Capture the cell that displays the provided text and extract its (X, Y) central coordinate. 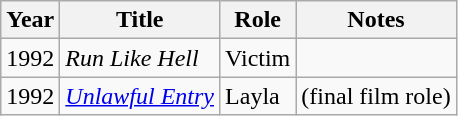
Notes (376, 20)
Title (140, 20)
(final film role) (376, 96)
Year (30, 20)
Victim (258, 58)
Role (258, 20)
Layla (258, 96)
Run Like Hell (140, 58)
Unlawful Entry (140, 96)
